Provide the (x, y) coordinate of the cell's center where the given text is located.  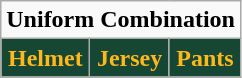
Uniform Combination (121, 20)
Pants (204, 58)
Helmet (46, 58)
Jersey (130, 58)
